Pinpoint the cell where the given text exists, returning its [x, y] midpoint coordinate. 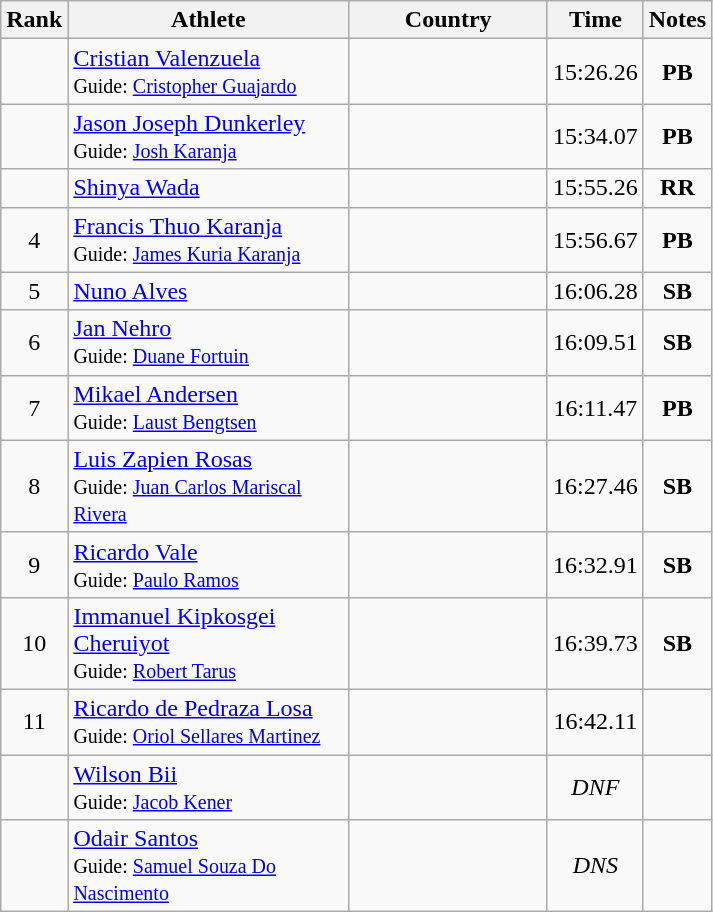
Nuno Alves [208, 291]
Country [448, 20]
16:27.46 [595, 486]
9 [34, 564]
Francis Thuo KaranjaGuide: James Kuria Karanja [208, 240]
7 [34, 408]
10 [34, 643]
Shinya Wada [208, 188]
Odair SantosGuide: Samuel Souza Do Nascimento [208, 866]
DNS [595, 866]
Wilson BiiGuide: Jacob Kener [208, 786]
Immanuel Kipkosgei CheruiyotGuide: Robert Tarus [208, 643]
4 [34, 240]
11 [34, 722]
15:56.67 [595, 240]
16:42.11 [595, 722]
DNF [595, 786]
Mikael AndersenGuide: Laust Bengtsen [208, 408]
Time [595, 20]
Athlete [208, 20]
Luis Zapien RosasGuide: Juan Carlos Mariscal Rivera [208, 486]
15:55.26 [595, 188]
16:11.47 [595, 408]
Jan NehroGuide: Duane Fortuin [208, 342]
6 [34, 342]
Cristian ValenzuelaGuide: Cristopher Guajardo [208, 72]
Notes [677, 20]
Jason Joseph DunkerleyGuide: Josh Karanja [208, 136]
16:09.51 [595, 342]
Ricardo de Pedraza LosaGuide: Oriol Sellares Martinez [208, 722]
16:06.28 [595, 291]
RR [677, 188]
8 [34, 486]
15:34.07 [595, 136]
Ricardo ValeGuide: Paulo Ramos [208, 564]
15:26.26 [595, 72]
16:32.91 [595, 564]
5 [34, 291]
16:39.73 [595, 643]
Rank [34, 20]
